Search for the cell housing the specified text and yield its (x, y) center coordinate. 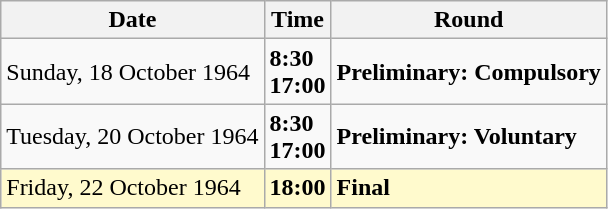
18:00 (298, 188)
Preliminary: Voluntary (468, 136)
Friday, 22 October 1964 (132, 188)
Date (132, 20)
Time (298, 20)
Final (468, 188)
Round (468, 20)
Sunday, 18 October 1964 (132, 72)
Tuesday, 20 October 1964 (132, 136)
Preliminary: Compulsory (468, 72)
